Provide the (X, Y) coordinate of the cell's center where the given text is located.  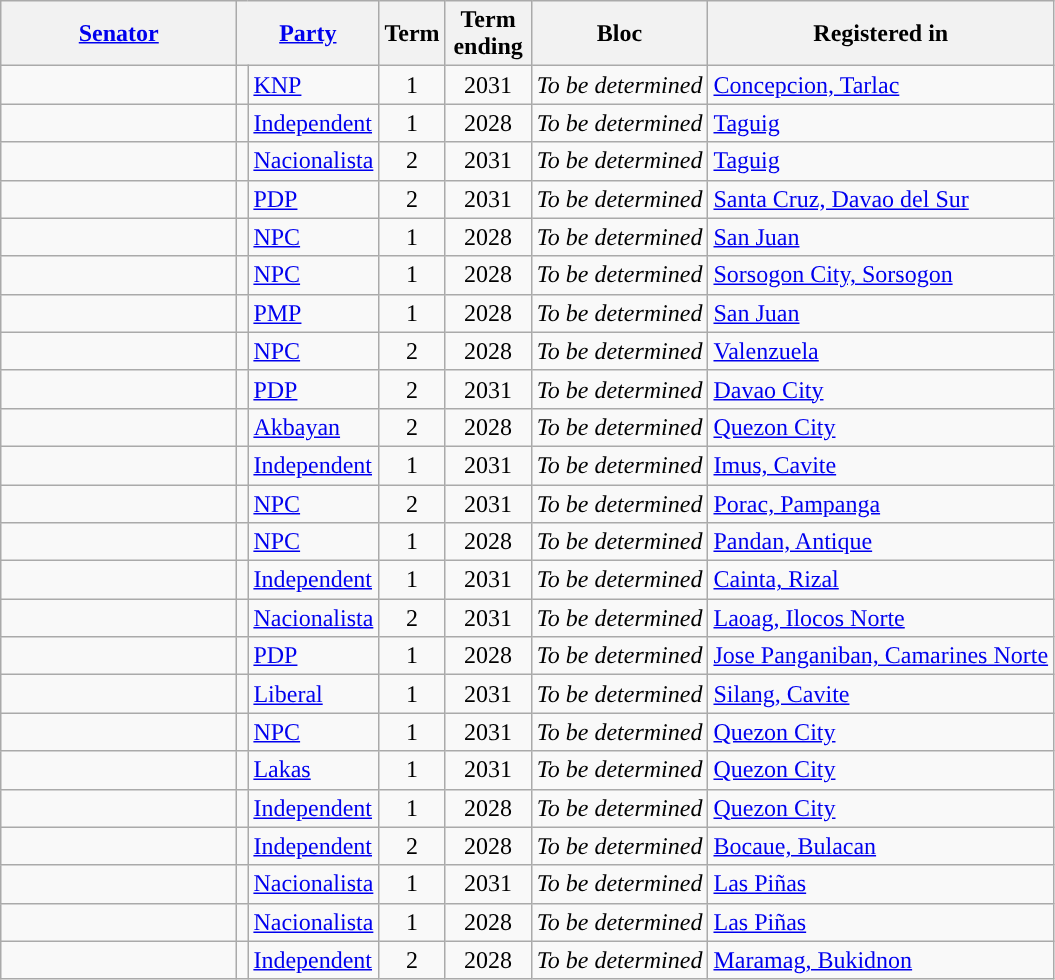
Party (308, 34)
Maramag, Bukidnon (881, 960)
PMP (314, 313)
Porac, Pampanga (881, 503)
Lakas (314, 770)
Santa Cruz, Davao del Sur (881, 199)
KNP (314, 85)
Bloc (620, 34)
Akbayan (314, 427)
Pandan, Antique (881, 542)
Senator (119, 34)
Davao City (881, 389)
Liberal (314, 694)
Registered in (881, 34)
Term (412, 34)
Cainta, Rizal (881, 580)
Concepcion, Tarlac (881, 85)
Bocaue, Bulacan (881, 846)
Valenzuela (881, 351)
Term ending (488, 34)
Jose Panganiban, Camarines Norte (881, 656)
Imus, Cavite (881, 465)
Sorsogon City, Sorsogon (881, 275)
Silang, Cavite (881, 694)
Laoag, Ilocos Norte (881, 618)
